Locate the cell with the specified text and output its (X, Y) center coordinate. 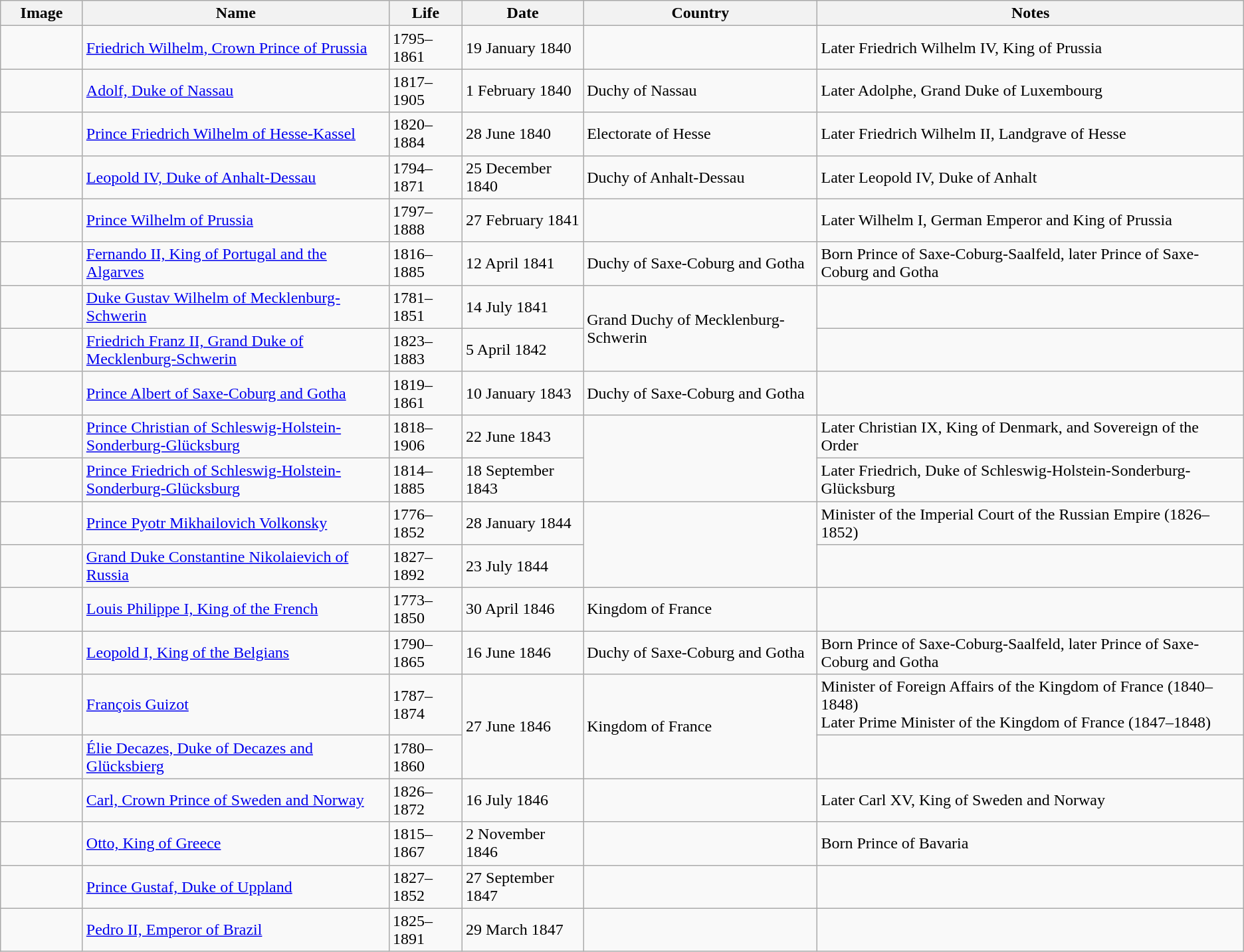
16 July 1846 (523, 800)
Later Friedrich, Duke of Schleswig-Holstein-Sonderburg-Glücksburg (1030, 480)
Élie Decazes, Duke of Decazes and Glücksbierg (235, 757)
Notes (1030, 13)
Date (523, 13)
27 February 1841 (523, 221)
27 June 1846 (523, 727)
30 April 1846 (523, 610)
1773–1850 (425, 610)
1827–1852 (425, 886)
16 June 1846 (523, 652)
25 December 1840 (523, 177)
28 June 1840 (523, 134)
1827–1892 (425, 566)
Prince Wilhelm of Prussia (235, 221)
Later Leopold IV, Duke of Anhalt (1030, 177)
Duchy of Nassau (700, 90)
Prince Friedrich of Schleswig-Holstein-Sonderburg-Glücksburg (235, 480)
Prince Friedrich Wilhelm of Hesse-Kassel (235, 134)
Image (42, 13)
1790–1865 (425, 652)
Later Carl XV, King of Sweden and Norway (1030, 800)
Later Friedrich Wilhelm II, Landgrave of Hesse (1030, 134)
Grand Duke Constantine Nikolaievich of Russia (235, 566)
1817–1905 (425, 90)
Leopold IV, Duke of Anhalt-Dessau (235, 177)
1780–1860 (425, 757)
29 March 1847 (523, 930)
Friedrich Franz II, Grand Duke of Mecklenburg-Schwerin (235, 349)
1781–1851 (425, 307)
Carl, Crown Prince of Sweden and Norway (235, 800)
Prince Gustaf, Duke of Uppland (235, 886)
14 July 1841 (523, 307)
1 February 1840 (523, 90)
Later Christian IX, King of Denmark, and Sovereign of the Order (1030, 436)
Born Prince of Bavaria (1030, 844)
Louis Philippe I, King of the French (235, 610)
1818–1906 (425, 436)
1815–1867 (425, 844)
Grand Duchy of Mecklenburg-Schwerin (700, 328)
1794–1871 (425, 177)
Pedro II, Emperor of Brazil (235, 930)
Later Wilhelm I, German Emperor and King of Prussia (1030, 221)
1825–1891 (425, 930)
1820–1884 (425, 134)
Life (425, 13)
18 September 1843 (523, 480)
12 April 1841 (523, 263)
19 January 1840 (523, 48)
2 November 1846 (523, 844)
Otto, King of Greece (235, 844)
Prince Pyotr Mikhailovich Volkonsky (235, 522)
Adolf, Duke of Nassau (235, 90)
Country (700, 13)
1816–1885 (425, 263)
Minister of Foreign Affairs of the Kingdom of France (1840–1848)Later Prime Minister of the Kingdom of France (1847–1848) (1030, 705)
10 January 1843 (523, 393)
22 June 1843 (523, 436)
1823–1883 (425, 349)
François Guizot (235, 705)
1826–1872 (425, 800)
23 July 1844 (523, 566)
Duchy of Anhalt-Dessau (700, 177)
Friedrich Wilhelm, Crown Prince of Prussia (235, 48)
Later Adolphe, Grand Duke of Luxembourg (1030, 90)
27 September 1847 (523, 886)
1797–1888 (425, 221)
Later Friedrich Wilhelm IV, King of Prussia (1030, 48)
Electorate of Hesse (700, 134)
28 January 1844 (523, 522)
Minister of the Imperial Court of the Russian Empire (1826–1852) (1030, 522)
Duke Gustav Wilhelm of Mecklenburg-Schwerin (235, 307)
Name (235, 13)
1795–1861 (425, 48)
1814–1885 (425, 480)
Fernando II, King of Portugal and the Algarves (235, 263)
1787–1874 (425, 705)
Prince Albert of Saxe-Coburg and Gotha (235, 393)
1819–1861 (425, 393)
5 April 1842 (523, 349)
Leopold I, King of the Belgians (235, 652)
Prince Christian of Schleswig-Holstein-Sonderburg-Glücksburg (235, 436)
1776–1852 (425, 522)
